Pinpoint the cell where the given text exists, returning its [X, Y] midpoint coordinate. 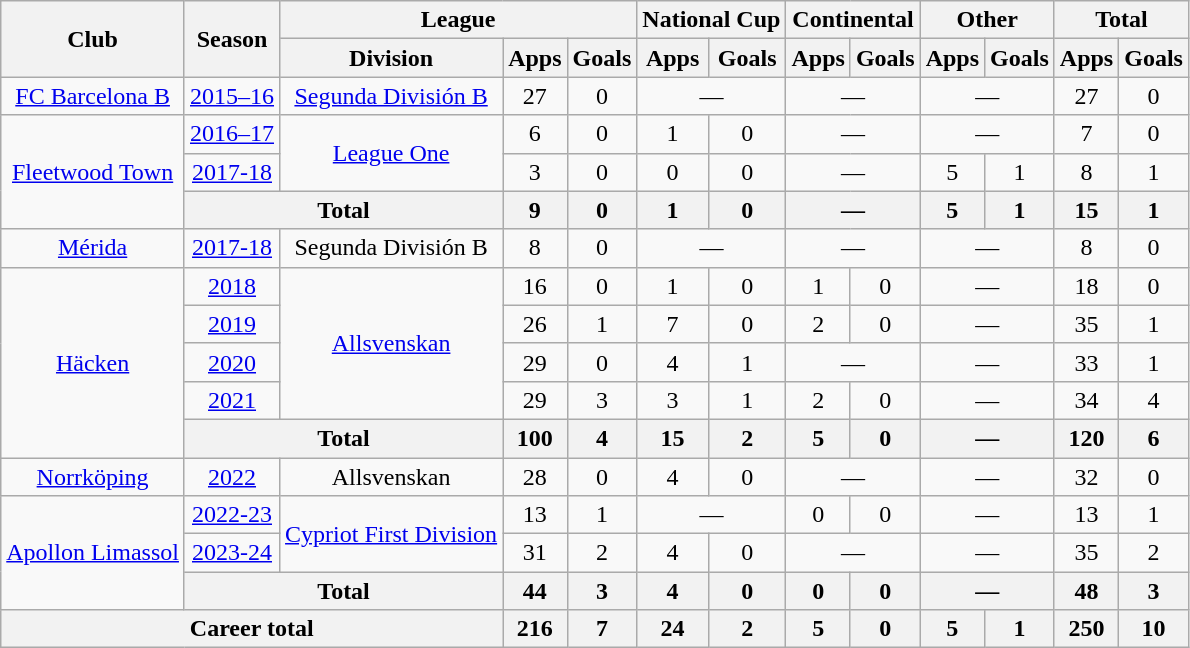
16 [535, 286]
100 [535, 438]
28 [535, 477]
Club [93, 39]
32 [1086, 477]
Norrköping [93, 477]
31 [535, 553]
League One [392, 153]
Season [232, 39]
2020 [232, 362]
216 [535, 629]
2015–16 [232, 96]
48 [1086, 591]
44 [535, 591]
2018 [232, 286]
Häcken [93, 362]
26 [535, 324]
24 [673, 629]
Division [392, 58]
Fleetwood Town [93, 172]
2022-23 [232, 515]
Mérida [93, 248]
10 [1154, 629]
Cypriot First Division [392, 534]
2022 [232, 477]
Other [987, 20]
National Cup [712, 20]
Career total [252, 629]
18 [1086, 286]
2016–17 [232, 134]
2023-24 [232, 553]
League [458, 20]
34 [1086, 400]
2021 [232, 400]
33 [1086, 362]
FC Barcelona B [93, 96]
9 [535, 210]
120 [1086, 438]
250 [1086, 629]
Apollon Limassol [93, 553]
Continental [853, 20]
2019 [232, 324]
